Return the (x, y) coordinate for the center point of the cell that contains the specified text.  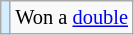
Won a double (71, 17)
